Scan for the cell matching the given text and deliver its (x, y) coordinate at center. 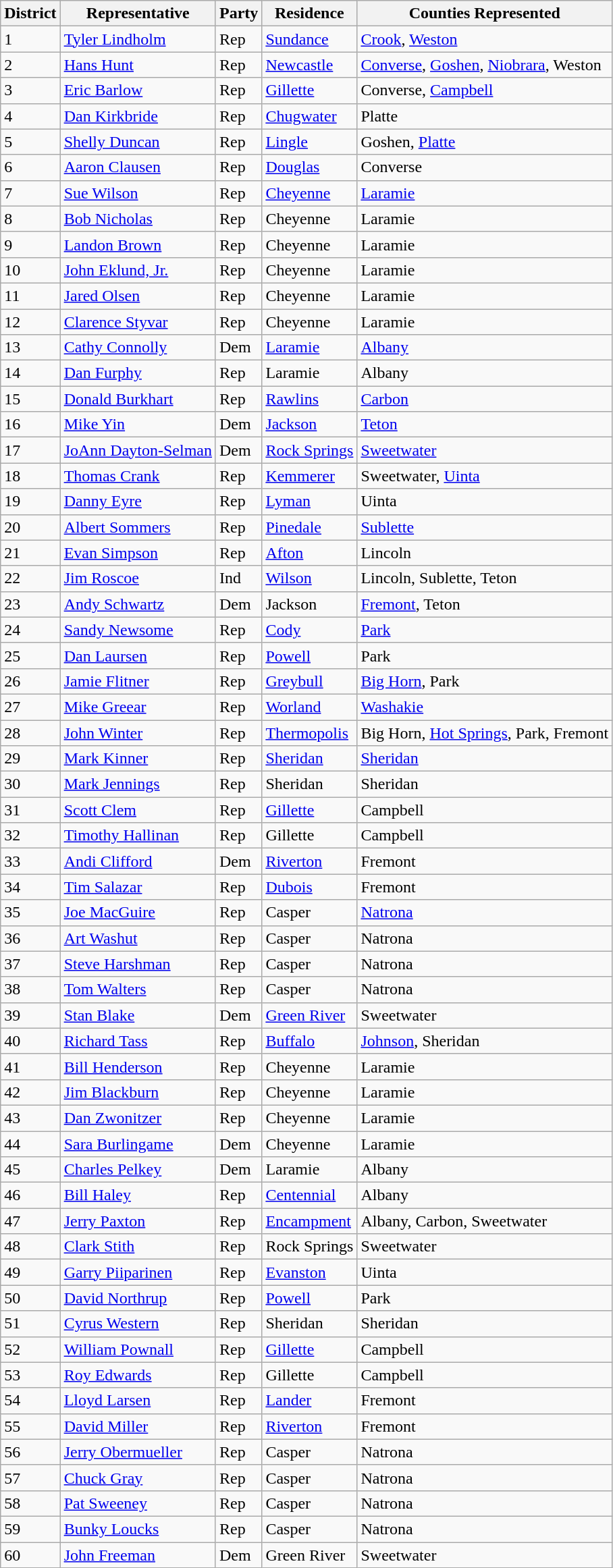
51 (30, 1324)
Party (238, 13)
John Winter (138, 732)
7 (30, 193)
Centennial (309, 1195)
Lincoln (485, 553)
David Northrup (138, 1298)
JoAnn Dayton-Selman (138, 450)
24 (30, 630)
Bill Henderson (138, 1066)
Lloyd Larsen (138, 1401)
29 (30, 759)
17 (30, 450)
Mark Jennings (138, 784)
46 (30, 1195)
Evanston (309, 1272)
Scott Clem (138, 810)
Bunky Loucks (138, 1529)
Lyman (309, 502)
Stan Blake (138, 1015)
34 (30, 887)
6 (30, 167)
22 (30, 578)
Dan Laursen (138, 655)
8 (30, 219)
District (30, 13)
32 (30, 836)
31 (30, 810)
42 (30, 1092)
Sara Burlingame (138, 1144)
Sweetwater, Uinta (485, 476)
Dubois (309, 887)
2 (30, 65)
Converse, Campbell (485, 90)
Clarence Styvar (138, 322)
28 (30, 732)
23 (30, 604)
Dan Kirkbride (138, 116)
25 (30, 655)
Cathy Connolly (138, 348)
Thomas Crank (138, 476)
16 (30, 425)
4 (30, 116)
Fremont, Teton (485, 604)
56 (30, 1452)
Jim Blackburn (138, 1092)
Richard Tass (138, 1041)
Tom Walters (138, 990)
Garry Piiparinen (138, 1272)
Lincoln, Sublette, Teton (485, 578)
Joe MacGuire (138, 913)
Residence (309, 13)
12 (30, 322)
Mike Yin (138, 425)
Clark Stith (138, 1247)
Kemmerer (309, 476)
19 (30, 502)
Dan Zwonitzer (138, 1118)
Counties Represented (485, 13)
Converse (485, 167)
40 (30, 1041)
Worland (309, 707)
53 (30, 1375)
Cody (309, 630)
1 (30, 39)
26 (30, 681)
Danny Eyre (138, 502)
Afton (309, 553)
Washakie (485, 707)
Johnson, Sheridan (485, 1041)
Buffalo (309, 1041)
33 (30, 861)
58 (30, 1503)
Big Horn, Park (485, 681)
41 (30, 1066)
52 (30, 1349)
Jerry Paxton (138, 1221)
Bill Haley (138, 1195)
50 (30, 1298)
Newcastle (309, 65)
Rawlins (309, 399)
49 (30, 1272)
Big Horn, Hot Springs, Park, Fremont (485, 732)
37 (30, 964)
Chuck Gray (138, 1478)
39 (30, 1015)
36 (30, 938)
Eric Barlow (138, 90)
44 (30, 1144)
Mike Greear (138, 707)
Andy Schwartz (138, 604)
14 (30, 373)
59 (30, 1529)
11 (30, 296)
Jamie Flitner (138, 681)
Landon Brown (138, 244)
Platte (485, 116)
35 (30, 913)
Mark Kinner (138, 759)
47 (30, 1221)
Lingle (309, 142)
3 (30, 90)
Hans Hunt (138, 65)
Carbon (485, 399)
William Pownall (138, 1349)
Charles Pelkey (138, 1170)
5 (30, 142)
John Eklund, Jr. (138, 270)
10 (30, 270)
38 (30, 990)
15 (30, 399)
Pat Sweeney (138, 1503)
21 (30, 553)
Lander (309, 1401)
Steve Harshman (138, 964)
43 (30, 1118)
Chugwater (309, 116)
57 (30, 1478)
Albert Sommers (138, 527)
20 (30, 527)
Tim Salazar (138, 887)
Sandy Newsome (138, 630)
Wilson (309, 578)
Ind (238, 578)
Greybull (309, 681)
Encampment (309, 1221)
Sue Wilson (138, 193)
48 (30, 1247)
Roy Edwards (138, 1375)
Converse, Goshen, Niobrara, Weston (485, 65)
Dan Furphy (138, 373)
Pinedale (309, 527)
54 (30, 1401)
Art Washut (138, 938)
Cyrus Western (138, 1324)
Douglas (309, 167)
Representative (138, 13)
Jerry Obermueller (138, 1452)
55 (30, 1426)
Timothy Hallinan (138, 836)
David Miller (138, 1426)
Thermopolis (309, 732)
Andi Clifford (138, 861)
Teton (485, 425)
Jared Olsen (138, 296)
Donald Burkhart (138, 399)
John Freeman (138, 1555)
Sublette (485, 527)
30 (30, 784)
Albany, Carbon, Sweetwater (485, 1221)
Crook, Weston (485, 39)
Shelly Duncan (138, 142)
13 (30, 348)
9 (30, 244)
18 (30, 476)
Evan Simpson (138, 553)
60 (30, 1555)
27 (30, 707)
Jim Roscoe (138, 578)
Tyler Lindholm (138, 39)
Bob Nicholas (138, 219)
45 (30, 1170)
Goshen, Platte (485, 142)
Aaron Clausen (138, 167)
Sundance (309, 39)
